Locate the cell with the specified text and output its [x, y] center coordinate. 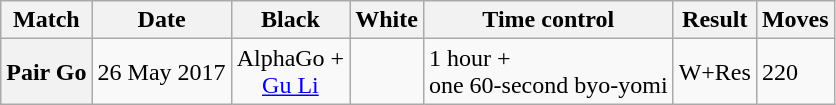
Black [290, 20]
Moves [795, 20]
White [387, 20]
Pair Go [46, 72]
Date [162, 20]
AlphaGo + Gu Li [290, 72]
Result [714, 20]
26 May 2017 [162, 72]
Time control [548, 20]
W+Res [714, 72]
220 [795, 72]
Match [46, 20]
1 hour + one 60-second byo-yomi [548, 72]
